Output the (X, Y) coordinate of the center of the cell containing the given text.  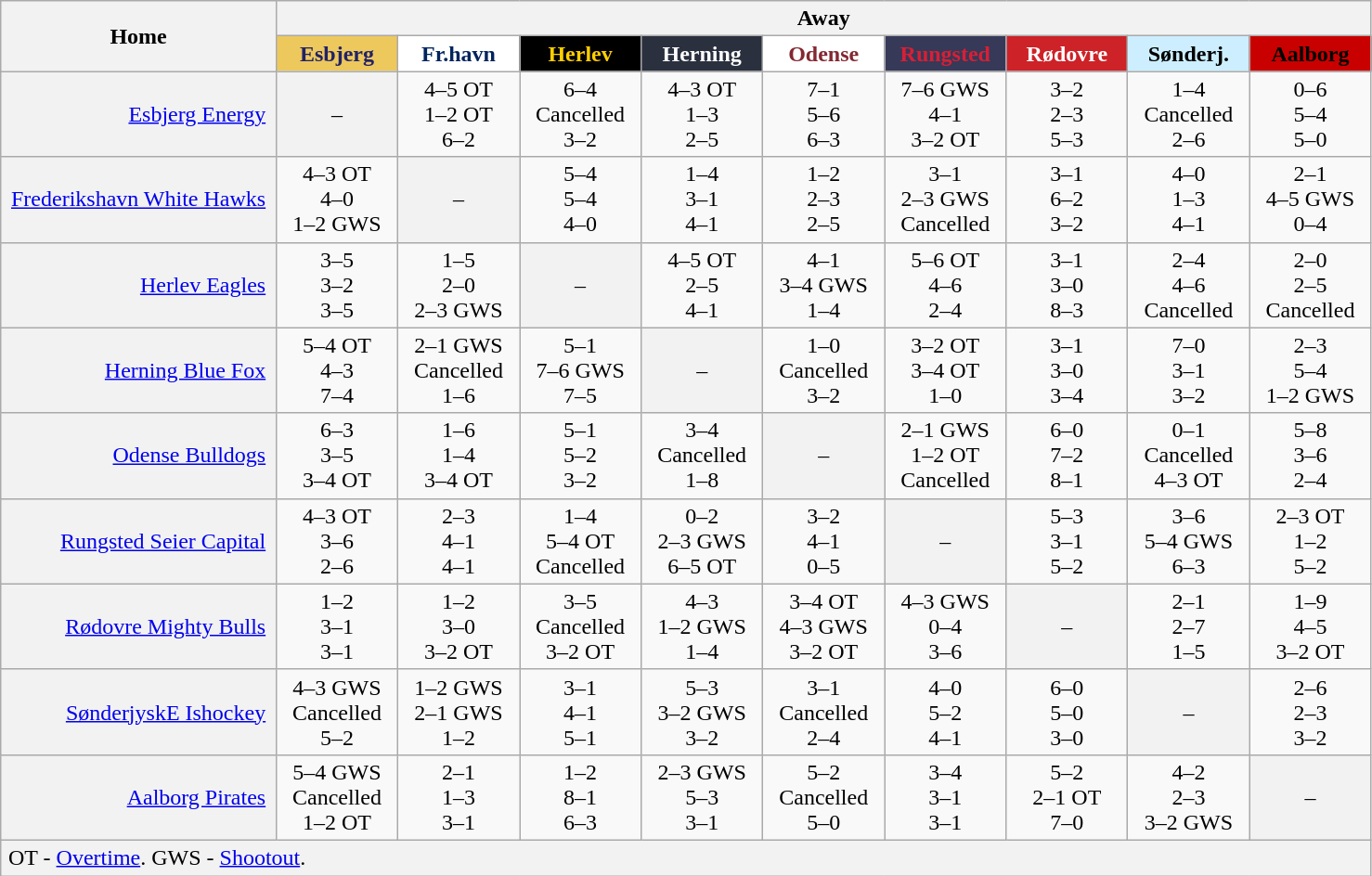
Rungsted Seier Capital (139, 541)
3–16–23–2 (1068, 200)
0–65–45–0 (1311, 114)
5–33–15–2 (1068, 541)
3–22–35–3 (1068, 114)
4–5 OT1–2 OT6–2 (459, 114)
5–6 OT4–62–4 (945, 285)
Esbjerg (336, 54)
4–22–33–2 GWS (1188, 797)
2–44–6Cancelled (1188, 285)
6–05–03–0 (1068, 712)
0–1Cancelled4–3 OT (1188, 456)
1–0Cancelled3–2 (824, 370)
Herlev (581, 54)
3–53–23–5 (336, 285)
5–4 OT4–37–4 (336, 370)
3–24–10–5 (824, 541)
6–07–28–1 (1068, 456)
Fr.havn (459, 54)
4–31–2 GWS1–4 (702, 626)
Odense Bulldogs (139, 456)
5–2Cancelled5–0 (824, 797)
6–4Cancelled3–2 (581, 114)
1–43–14–1 (702, 200)
1–23–13–1 (336, 626)
Aalborg Pirates (139, 797)
Aalborg (1311, 54)
3–4Cancelled1–8 (702, 456)
Herning Blue Fox (139, 370)
Sønderj. (1188, 54)
4–3 GWS0–43–6 (945, 626)
1–45–4 OTCancelled (581, 541)
4–3 GWSCancelled5–2 (336, 712)
6–33–53–4 OT (336, 456)
2–1 GWSCancelled1–6 (459, 370)
5–33–2 GWS3–2 (702, 712)
1–22–32–5 (824, 200)
4–01–34–1 (1188, 200)
3–43–13–1 (945, 797)
1–52–02–3 GWS (459, 285)
3–14–15–1 (581, 712)
Frederikshavn White Hawks (139, 200)
1–28–16–3 (581, 797)
3–1Cancelled2–4 (824, 712)
2–34–14–1 (459, 541)
5–83–62–4 (1311, 456)
4–13–4 GWS1–4 (824, 285)
2–3 GWS5–33–1 (702, 797)
5–15–23–2 (581, 456)
3–13–03–4 (1068, 370)
2–35–41–2 GWS (1311, 370)
1–2 GWS2–1 GWS1–2 (459, 712)
OT - Overtime. GWS - Shootout. (686, 857)
5–17–6 GWS7–5 (581, 370)
1–94–53–2 OT (1311, 626)
Herning (702, 54)
Herlev Eagles (139, 285)
2–14–5 GWS0–4 (1311, 200)
4–3 OT4–01–2 GWS (336, 200)
2–02–5Cancelled (1311, 285)
Esbjerg Energy (139, 114)
2–11–33–1 (459, 797)
Rungsted (945, 54)
Odense (824, 54)
Rødovre Mighty Bulls (139, 626)
3–13–08–3 (1068, 285)
2–62–33–2 (1311, 712)
4–3 OT3–62–6 (336, 541)
2–3 OT1–25–2 (1311, 541)
7–6 GWS4–13–2 OT (945, 114)
5–4 GWSCancelled1–2 OT (336, 797)
0–22–3 GWS6–5 OT (702, 541)
1–61–43–4 OT (459, 456)
3–65–4 GWS6–3 (1188, 541)
4–5 OT2–54–1 (702, 285)
7–03–13–2 (1188, 370)
2–1 GWS1–2 OTCancelled (945, 456)
4–3 OT1–32–5 (702, 114)
5–22–1 OT7–0 (1068, 797)
SønderjyskE Ishockey (139, 712)
1–4Cancelled2–6 (1188, 114)
3–5Cancelled3–2 OT (581, 626)
3–12–3 GWSCancelled (945, 200)
5–45–44–0 (581, 200)
4–05–24–1 (945, 712)
Rødovre (1068, 54)
Home (139, 36)
3–4 OT4–3 GWS3–2 OT (824, 626)
2–12–71–5 (1188, 626)
3–2 OT3–4 OT1–0 (945, 370)
Away (823, 19)
7–15–66–3 (824, 114)
1–23–03–2 OT (459, 626)
